Extract the [x, y] coordinate from the center of the cell holding the provided text.  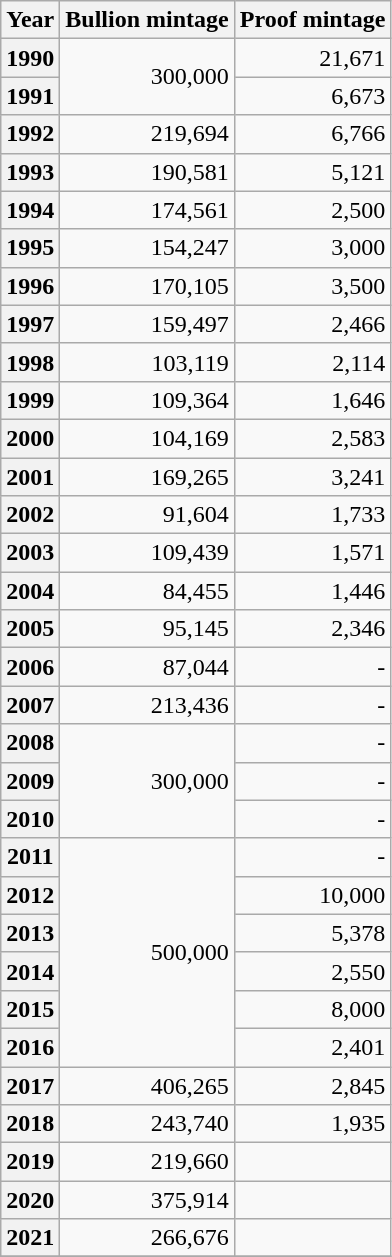
219,660 [147, 1162]
5,378 [312, 933]
2,346 [312, 629]
2012 [30, 895]
2,845 [312, 1085]
406,265 [147, 1085]
87,044 [147, 667]
213,436 [147, 705]
2005 [30, 629]
2006 [30, 667]
3,000 [312, 248]
2004 [30, 591]
3,500 [312, 286]
1999 [30, 400]
104,169 [147, 438]
2001 [30, 477]
219,694 [147, 134]
2000 [30, 438]
2019 [30, 1162]
2014 [30, 971]
2021 [30, 1238]
21,671 [312, 58]
103,119 [147, 362]
1,446 [312, 591]
1995 [30, 248]
1993 [30, 172]
2011 [30, 857]
2009 [30, 781]
2020 [30, 1200]
1,935 [312, 1124]
190,581 [147, 172]
2,550 [312, 971]
159,497 [147, 324]
2003 [30, 553]
91,604 [147, 515]
3,241 [312, 477]
2010 [30, 819]
1,646 [312, 400]
2008 [30, 743]
Proof mintage [312, 20]
2007 [30, 705]
Bullion mintage [147, 20]
2,114 [312, 362]
Year [30, 20]
1994 [30, 210]
1996 [30, 286]
2,401 [312, 1047]
2017 [30, 1085]
243,740 [147, 1124]
2015 [30, 1009]
1990 [30, 58]
1,733 [312, 515]
6,673 [312, 96]
95,145 [147, 629]
2013 [30, 933]
5,121 [312, 172]
500,000 [147, 952]
2,466 [312, 324]
8,000 [312, 1009]
154,247 [147, 248]
2018 [30, 1124]
1,571 [312, 553]
266,676 [147, 1238]
2016 [30, 1047]
109,439 [147, 553]
375,914 [147, 1200]
169,265 [147, 477]
1991 [30, 96]
174,561 [147, 210]
2,500 [312, 210]
170,105 [147, 286]
2,583 [312, 438]
1997 [30, 324]
1992 [30, 134]
84,455 [147, 591]
109,364 [147, 400]
2002 [30, 515]
10,000 [312, 895]
1998 [30, 362]
6,766 [312, 134]
